Locate the cell with the specified text and output its [x, y] center coordinate. 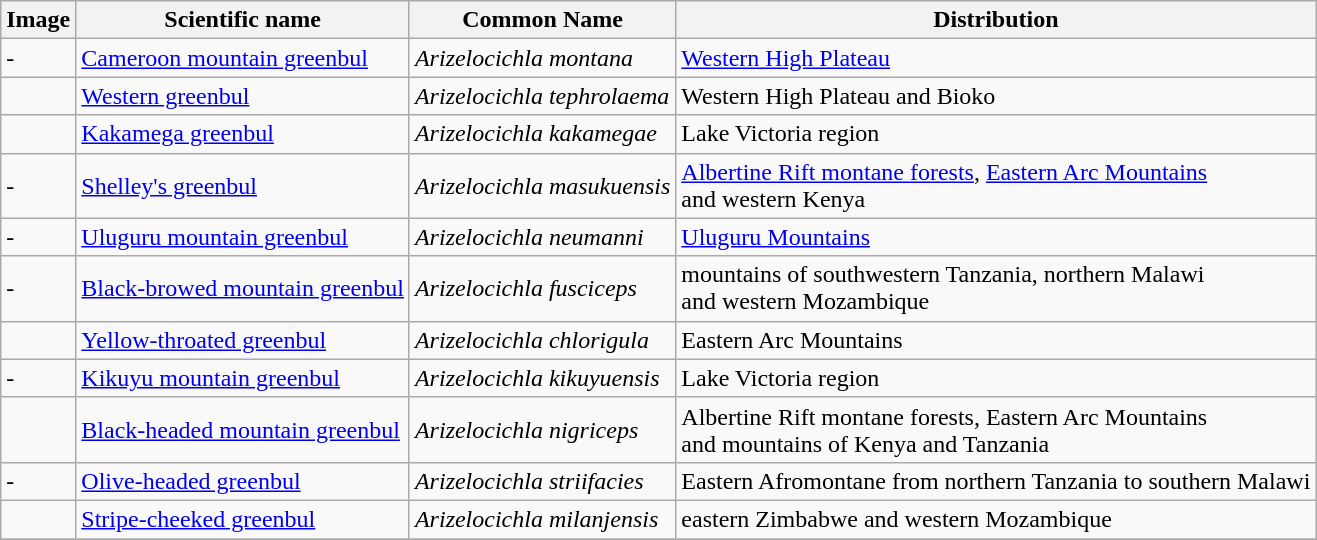
Kikuyu mountain greenbul [243, 378]
Eastern Arc Mountains [996, 340]
Shelley's greenbul [243, 186]
Arizelocichla chlorigula [542, 340]
Arizelocichla montana [542, 58]
Arizelocichla fusciceps [542, 288]
Uluguru mountain greenbul [243, 237]
Albertine Rift montane forests, Eastern Arc Mountainsand mountains of Kenya and Tanzania [996, 430]
Image [38, 20]
Western High Plateau and Bioko [996, 96]
mountains of southwestern Tanzania, northern Malawiand western Mozambique [996, 288]
Arizelocichla kikuyuensis [542, 378]
Uluguru Mountains [996, 237]
Arizelocichla neumanni [542, 237]
Western greenbul [243, 96]
Common Name [542, 20]
Eastern Afromontane from northern Tanzania to southern Malawi [996, 481]
Arizelocichla tephrolaema [542, 96]
Yellow-throated greenbul [243, 340]
Cameroon mountain greenbul [243, 58]
Western High Plateau [996, 58]
Distribution [996, 20]
Kakamega greenbul [243, 134]
Arizelocichla milanjensis [542, 519]
eastern Zimbabwe and western Mozambique [996, 519]
Scientific name [243, 20]
Arizelocichla striifacies [542, 481]
Arizelocichla masukuensis [542, 186]
Stripe-cheeked greenbul [243, 519]
Arizelocichla kakamegae [542, 134]
Arizelocichla nigriceps [542, 430]
Olive-headed greenbul [243, 481]
Albertine Rift montane forests, Eastern Arc Mountainsand western Kenya [996, 186]
Black-headed mountain greenbul [243, 430]
Black-browed mountain greenbul [243, 288]
